Determine the [x, y] coordinate at the center of the cell enclosing the given text.  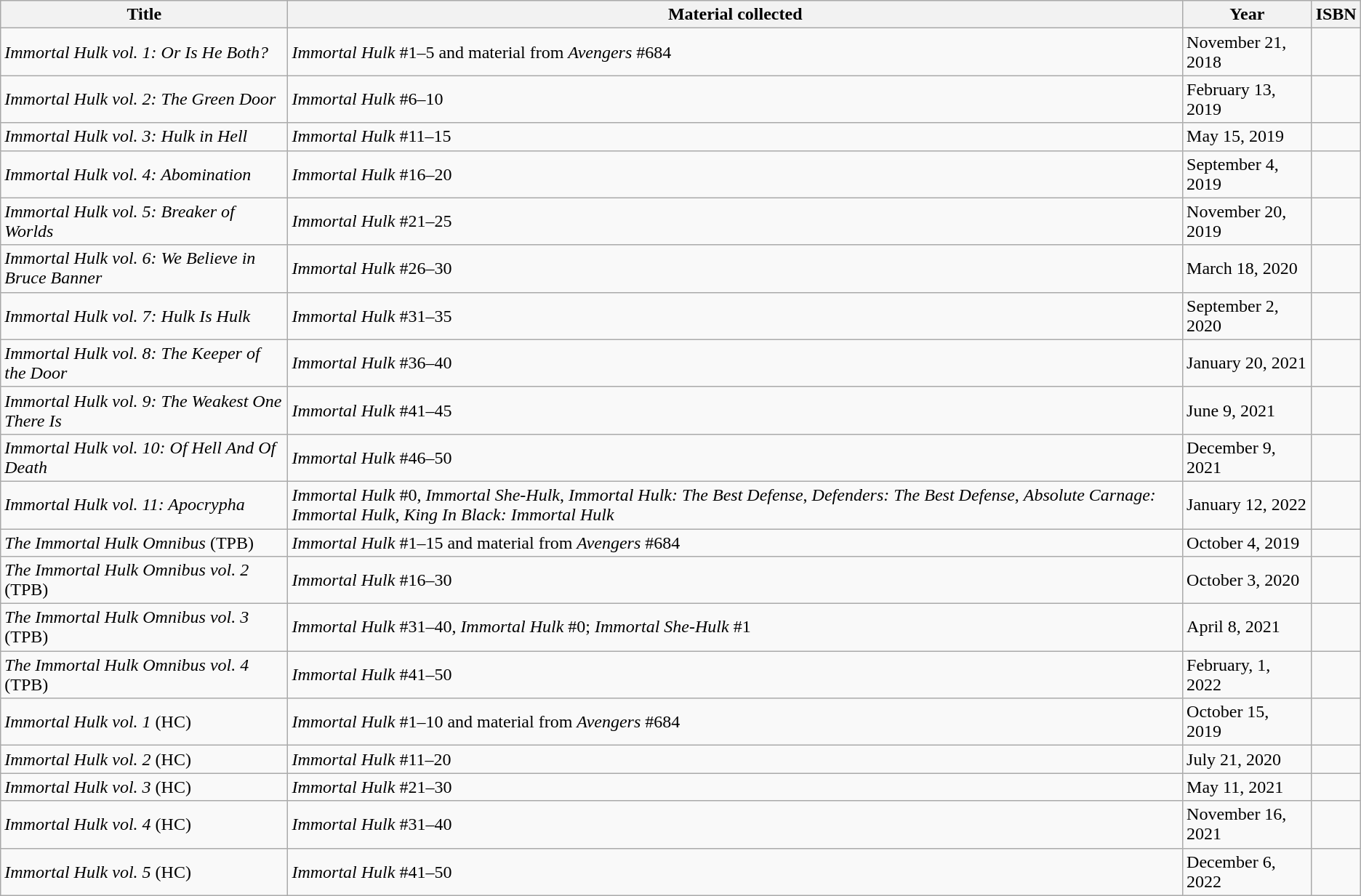
January 20, 2021 [1248, 363]
September 4, 2019 [1248, 174]
September 2, 2020 [1248, 315]
Immortal Hulk #41–45 [736, 410]
Immortal Hulk vol. 1: Or Is He Both? [144, 52]
Immortal Hulk #1–10 and material from Avengers #684 [736, 722]
Immortal Hulk #31–40, Immortal Hulk #0; Immortal She-Hulk #1 [736, 628]
The Immortal Hulk Omnibus vol. 4 (TPB) [144, 674]
Immortal Hulk vol. 2: The Green Door [144, 99]
Immortal Hulk vol. 2 (HC) [144, 759]
Immortal Hulk vol. 6: We Believe in Bruce Banner [144, 269]
Immortal Hulk vol. 4: Abomination [144, 174]
Immortal Hulk #11–20 [736, 759]
Immortal Hulk vol. 8: The Keeper of the Door [144, 363]
November 20, 2019 [1248, 221]
Immortal Hulk #21–30 [736, 787]
Immortal Hulk #11–15 [736, 137]
Immortal Hulk vol. 9: The Weakest One There Is [144, 410]
Immortal Hulk vol. 7: Hulk Is Hulk [144, 315]
Immortal Hulk #1–15 and material from Avengers #684 [736, 543]
December 9, 2021 [1248, 458]
Immortal Hulk #16–30 [736, 580]
Material collected [736, 15]
December 6, 2022 [1248, 872]
July 21, 2020 [1248, 759]
ISBN [1336, 15]
February 13, 2019 [1248, 99]
Immortal Hulk #46–50 [736, 458]
October 4, 2019 [1248, 543]
June 9, 2021 [1248, 410]
January 12, 2022 [1248, 504]
Immortal Hulk vol. 10: Of Hell And Of Death [144, 458]
The Immortal Hulk Omnibus vol. 3 (TPB) [144, 628]
Immortal Hulk #36–40 [736, 363]
April 8, 2021 [1248, 628]
October 3, 2020 [1248, 580]
Immortal Hulk #16–20 [736, 174]
October 15, 2019 [1248, 722]
May 15, 2019 [1248, 137]
Immortal Hulk #26–30 [736, 269]
Immortal Hulk #6–10 [736, 99]
May 11, 2021 [1248, 787]
The Immortal Hulk Omnibus (TPB) [144, 543]
The Immortal Hulk Omnibus vol. 2 (TPB) [144, 580]
Immortal Hulk #1–5 and material from Avengers #684 [736, 52]
Immortal Hulk #31–35 [736, 315]
Year [1248, 15]
Immortal Hulk vol. 3 (HC) [144, 787]
Immortal Hulk vol. 5 (HC) [144, 872]
Immortal Hulk vol. 3: Hulk in Hell [144, 137]
Immortal Hulk vol. 5: Breaker of Worlds [144, 221]
November 16, 2021 [1248, 824]
Immortal Hulk vol. 1 (HC) [144, 722]
November 21, 2018 [1248, 52]
February, 1, 2022 [1248, 674]
March 18, 2020 [1248, 269]
Immortal Hulk #21–25 [736, 221]
Immortal Hulk vol. 11: Apocrypha [144, 504]
Immortal Hulk vol. 4 (HC) [144, 824]
Immortal Hulk #31–40 [736, 824]
Title [144, 15]
